Return (x, y) of the center of cell containing provided text 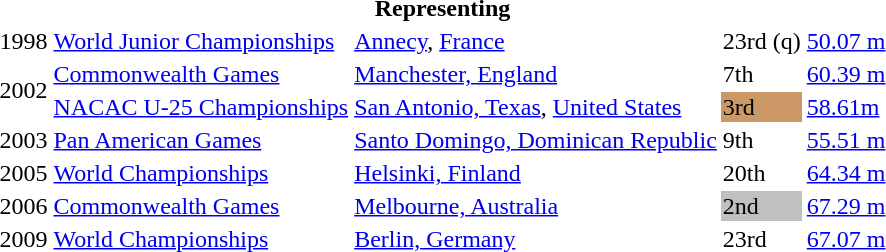
Pan American Games (201, 140)
Annecy, France (536, 41)
Melbourne, Australia (536, 206)
Helsinki, Finland (536, 173)
3rd (762, 107)
9th (762, 140)
20th (762, 173)
World Junior Championships (201, 41)
Manchester, England (536, 74)
San Antonio, Texas, United States (536, 107)
NACAC U-25 Championships (201, 107)
2nd (762, 206)
7th (762, 74)
World Championships (201, 173)
23rd (q) (762, 41)
Santo Domingo, Dominican Republic (536, 140)
